Scan for the cell matching the given text and deliver its [X, Y] coordinate at center. 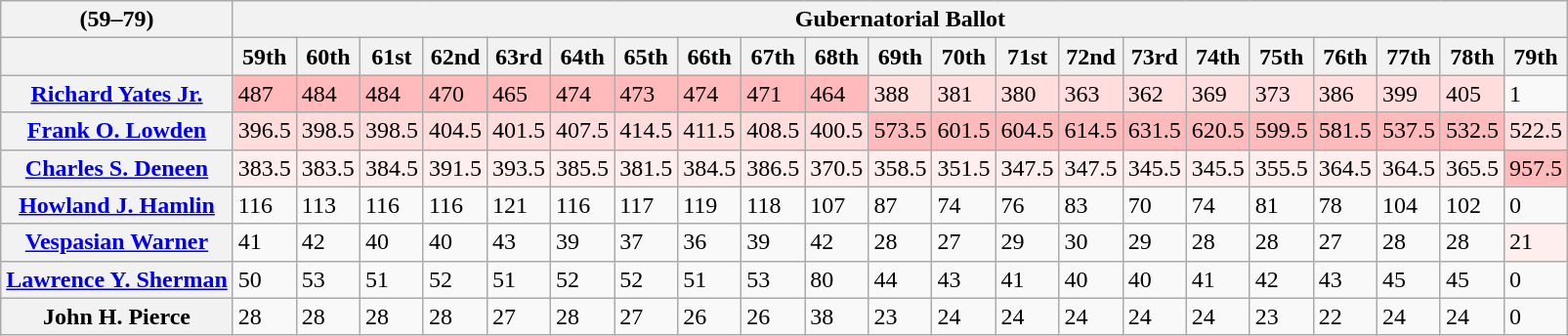
Vespasian Warner [117, 242]
401.5 [520, 131]
537.5 [1409, 131]
113 [328, 205]
119 [709, 205]
386 [1344, 94]
614.5 [1090, 131]
391.5 [455, 168]
59th [264, 57]
363 [1090, 94]
64th [582, 57]
67th [774, 57]
581.5 [1344, 131]
Howland J. Hamlin [117, 205]
22 [1344, 316]
21 [1536, 242]
365.5 [1471, 168]
355.5 [1282, 168]
957.5 [1536, 168]
471 [774, 94]
465 [520, 94]
405 [1471, 94]
573.5 [901, 131]
532.5 [1471, 131]
399 [1409, 94]
81 [1282, 205]
(59–79) [117, 20]
470 [455, 94]
76 [1028, 205]
464 [836, 94]
107 [836, 205]
Gubernatorial Ballot [900, 20]
370.5 [836, 168]
351.5 [963, 168]
487 [264, 94]
Lawrence Y. Sherman [117, 279]
79th [1536, 57]
393.5 [520, 168]
Charles S. Deneen [117, 168]
373 [1282, 94]
73rd [1155, 57]
75th [1282, 57]
604.5 [1028, 131]
522.5 [1536, 131]
385.5 [582, 168]
388 [901, 94]
66th [709, 57]
71st [1028, 57]
473 [647, 94]
38 [836, 316]
50 [264, 279]
36 [709, 242]
414.5 [647, 131]
68th [836, 57]
80 [836, 279]
37 [647, 242]
380 [1028, 94]
65th [647, 57]
601.5 [963, 131]
396.5 [264, 131]
78th [1471, 57]
381 [963, 94]
63rd [520, 57]
381.5 [647, 168]
404.5 [455, 131]
117 [647, 205]
74th [1217, 57]
77th [1409, 57]
72nd [1090, 57]
83 [1090, 205]
358.5 [901, 168]
John H. Pierce [117, 316]
369 [1217, 94]
407.5 [582, 131]
118 [774, 205]
411.5 [709, 131]
30 [1090, 242]
620.5 [1217, 131]
76th [1344, 57]
70 [1155, 205]
62nd [455, 57]
121 [520, 205]
Richard Yates Jr. [117, 94]
44 [901, 279]
386.5 [774, 168]
69th [901, 57]
1 [1536, 94]
631.5 [1155, 131]
599.5 [1282, 131]
87 [901, 205]
60th [328, 57]
104 [1409, 205]
102 [1471, 205]
400.5 [836, 131]
Frank O. Lowden [117, 131]
78 [1344, 205]
61st [391, 57]
70th [963, 57]
362 [1155, 94]
408.5 [774, 131]
